Locate the cell with the specified text and output its (X, Y) center coordinate. 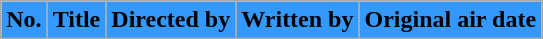
No. (24, 20)
Title (76, 20)
Original air date (450, 20)
Written by (298, 20)
Directed by (171, 20)
